Locate the cell with the specified text and output its [X, Y] center coordinate. 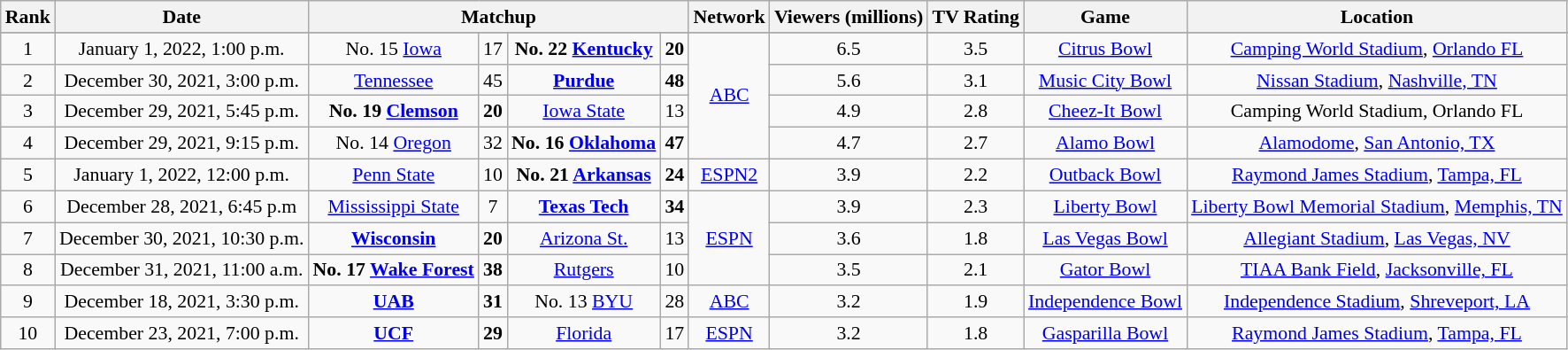
Purdue [584, 80]
28 [674, 301]
Music City Bowl [1105, 80]
December 30, 2021, 3:00 p.m. [182, 80]
TV Rating [975, 16]
Network [729, 16]
31 [493, 301]
Game [1105, 16]
Mississippi State [393, 206]
2.1 [975, 269]
Matchup [498, 16]
Gasparilla Bowl [1105, 332]
Alamodome, San Antonio, TX [1377, 143]
5 [28, 175]
38 [493, 269]
45 [493, 80]
Rutgers [584, 269]
Florida [584, 332]
UCF [393, 332]
No. 17 Wake Forest [393, 269]
Las Vegas Bowl [1105, 237]
2 [28, 80]
Citrus Bowl [1105, 48]
Liberty Bowl Memorial Stadium, Memphis, TN [1377, 206]
3.6 [849, 237]
Texas Tech [584, 206]
TIAA Bank Field, Jacksonville, FL [1377, 269]
No. 13 BYU [584, 301]
Date [182, 16]
No. 15 Iowa [393, 48]
1 [28, 48]
Independence Stadium, Shreveport, LA [1377, 301]
1.9 [975, 301]
UAB [393, 301]
4 [28, 143]
Tennessee [393, 80]
No. 16 Oklahoma [584, 143]
32 [493, 143]
29 [493, 332]
3.1 [975, 80]
Arizona St. [584, 237]
Outback Bowl [1105, 175]
8 [28, 269]
2.7 [975, 143]
December 23, 2021, 7:00 p.m. [182, 332]
December 29, 2021, 5:45 p.m. [182, 111]
Gator Bowl [1105, 269]
4.9 [849, 111]
Alamo Bowl [1105, 143]
No. 14 Oregon [393, 143]
Wisconsin [393, 237]
December 28, 2021, 6:45 p.m [182, 206]
5.6 [849, 80]
48 [674, 80]
6 [28, 206]
December 30, 2021, 10:30 p.m. [182, 237]
Rank [28, 16]
Cheez-It Bowl [1105, 111]
Penn State [393, 175]
January 1, 2022, 12:00 p.m. [182, 175]
Location [1377, 16]
2.2 [975, 175]
2.8 [975, 111]
December 29, 2021, 9:15 p.m. [182, 143]
3 [28, 111]
January 1, 2022, 1:00 p.m. [182, 48]
Liberty Bowl [1105, 206]
Viewers (millions) [849, 16]
Nissan Stadium, Nashville, TN [1377, 80]
No. 21 Arkansas [584, 175]
Allegiant Stadium, Las Vegas, NV [1377, 237]
No. 19 Clemson [393, 111]
2.3 [975, 206]
December 31, 2021, 11:00 a.m. [182, 269]
47 [674, 143]
4.7 [849, 143]
34 [674, 206]
6.5 [849, 48]
December 18, 2021, 3:30 p.m. [182, 301]
Independence Bowl [1105, 301]
No. 22 Kentucky [584, 48]
24 [674, 175]
Iowa State [584, 111]
ESPN2 [729, 175]
9 [28, 301]
